Pinpoint the cell where the given text exists, returning its (X, Y) midpoint coordinate. 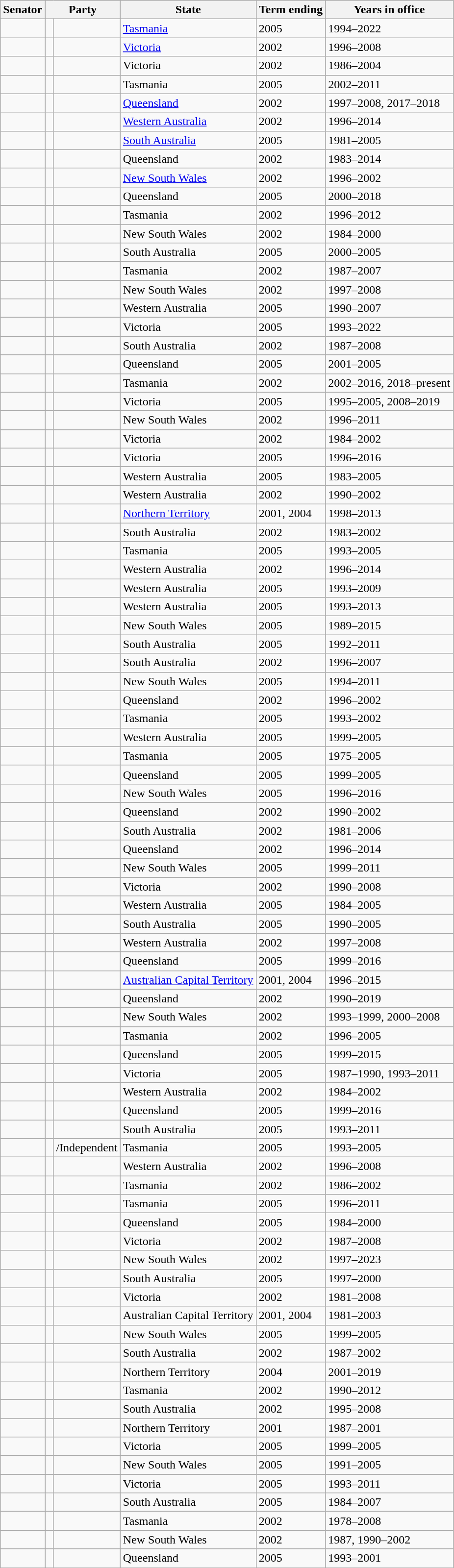
1990–2019 (389, 998)
/Independent (87, 1148)
1981–2006 (389, 831)
2002–2011 (389, 84)
1999–2015 (389, 1054)
1993–1999, 2000–2008 (389, 1017)
1993–2002 (389, 719)
1981–2005 (389, 140)
1993–2001 (389, 1558)
2000–2005 (389, 252)
2002–2016, 2018–present (389, 383)
1994–2022 (389, 28)
1995–2008 (389, 1409)
1991–2005 (389, 1465)
2001 (291, 1428)
1983–2014 (389, 159)
1993–2009 (389, 588)
1996–2015 (389, 980)
1983–2002 (389, 532)
1981–2008 (389, 1297)
1990–2008 (389, 887)
1992–2011 (389, 644)
Term ending (291, 10)
2001–2005 (389, 364)
1990–2012 (389, 1390)
1997–2008, 2017–2018 (389, 103)
2004 (291, 1371)
1998–2013 (389, 513)
1996–2007 (389, 663)
Years in office (389, 10)
1997–2023 (389, 1260)
1996–2005 (389, 1036)
1987–2007 (389, 271)
1986–2004 (389, 66)
1987–2002 (389, 1353)
1995–2005, 2008–2019 (389, 401)
2000–2018 (389, 196)
1996–2012 (389, 215)
1984–2007 (389, 1502)
Senator (23, 10)
State (188, 10)
1989–2015 (389, 625)
1993–2013 (389, 607)
1975–2005 (389, 756)
1987–2001 (389, 1428)
1990–2005 (389, 924)
Party (82, 10)
1984–2005 (389, 905)
1987–1990, 1993–2011 (389, 1073)
1997–2000 (389, 1278)
1987, 1990–2002 (389, 1540)
1999–2011 (389, 868)
2001–2019 (389, 1371)
1990–2007 (389, 308)
1978–2008 (389, 1521)
1983–2005 (389, 476)
1993–2022 (389, 327)
1994–2011 (389, 681)
1986–2002 (389, 1185)
1981–2003 (389, 1316)
